Detect which cell encompasses the target text, then output its [X, Y] center coordinate. 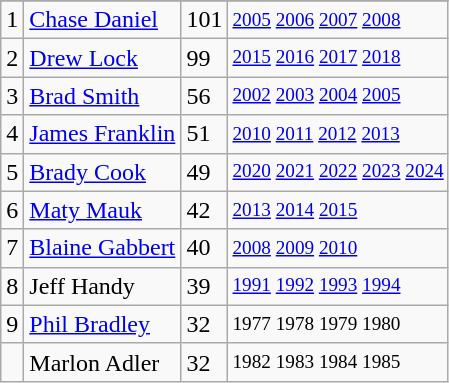
39 [204, 286]
Phil Bradley [102, 324]
56 [204, 96]
42 [204, 210]
40 [204, 248]
2008 2009 2010 [338, 248]
Blaine Gabbert [102, 248]
2015 2016 2017 2018 [338, 58]
2005 2006 2007 2008 [338, 20]
Brad Smith [102, 96]
5 [12, 172]
3 [12, 96]
Chase Daniel [102, 20]
2010 2011 2012 2013 [338, 134]
Marlon Adler [102, 362]
Jeff Handy [102, 286]
1977 1978 1979 1980 [338, 324]
49 [204, 172]
6 [12, 210]
1991 1992 1993 1994 [338, 286]
4 [12, 134]
2 [12, 58]
9 [12, 324]
7 [12, 248]
Maty Mauk [102, 210]
1982 1983 1984 1985 [338, 362]
99 [204, 58]
2020 2021 2022 2023 2024 [338, 172]
51 [204, 134]
2013 2014 2015 [338, 210]
Brady Cook [102, 172]
Drew Lock [102, 58]
8 [12, 286]
2002 2003 2004 2005 [338, 96]
101 [204, 20]
James Franklin [102, 134]
1 [12, 20]
